Determine the [x, y] coordinate at the center of the cell enclosing the given text.  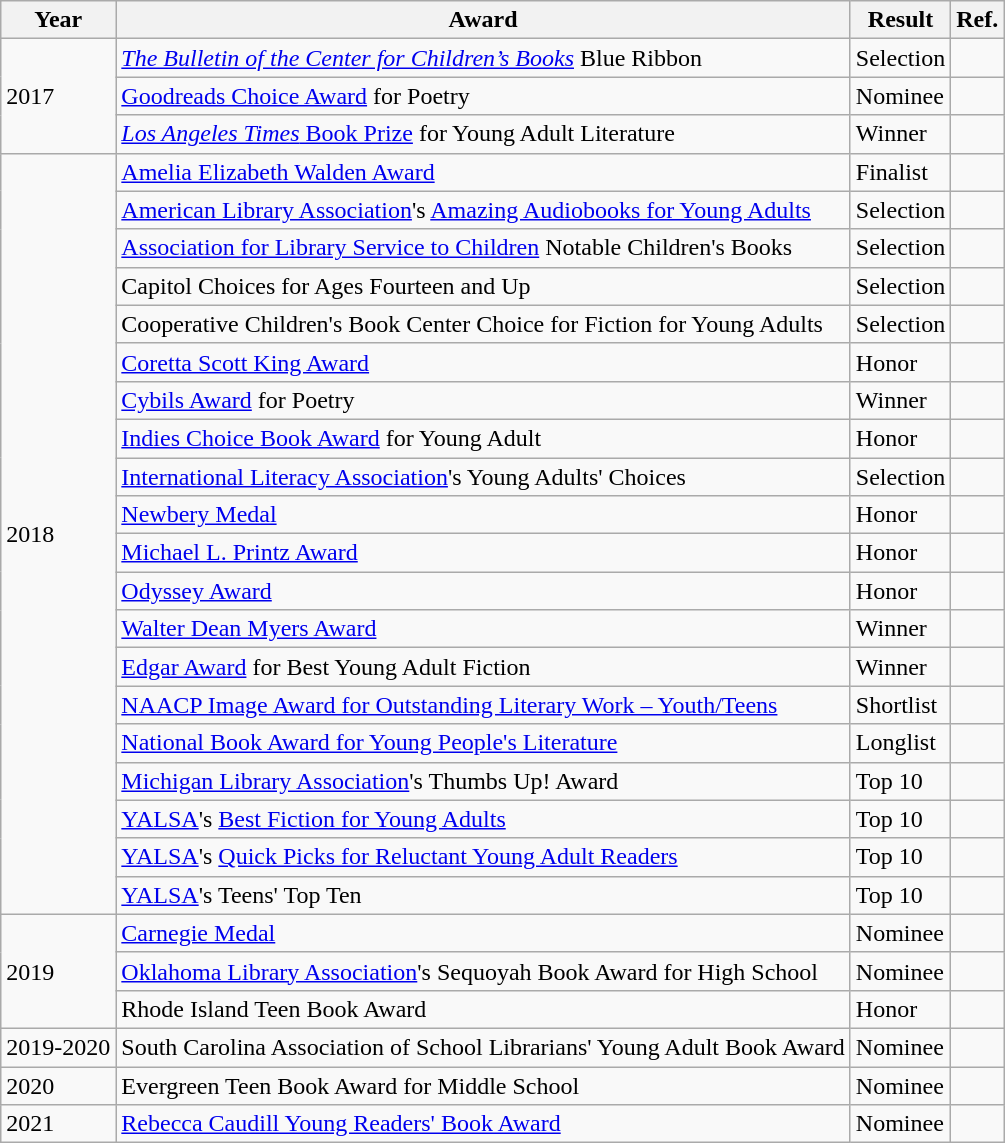
Cybils Award for Poetry [484, 400]
Rhode Island Teen Book Award [484, 1009]
2020 [58, 1085]
Evergreen Teen Book Award for Middle School [484, 1085]
Result [900, 20]
Amelia Elizabeth Walden Award [484, 172]
Rebecca Caudill Young Readers' Book Award [484, 1124]
Ref. [978, 20]
Award [484, 20]
NAACP Image Award for Outstanding Literary Work – Youth/Teens [484, 705]
2017 [58, 96]
YALSA's Quick Picks for Reluctant Young Adult Readers [484, 857]
Cooperative Children's Book Center Choice for Fiction for Young Adults [484, 324]
Year [58, 20]
Michael L. Printz Award [484, 553]
Odyssey Award [484, 591]
South Carolina Association of School Librarians' Young Adult Book Award [484, 1047]
International Literacy Association's Young Adults' Choices [484, 477]
Longlist [900, 743]
Finalist [900, 172]
Shortlist [900, 705]
YALSA's Best Fiction for Young Adults [484, 819]
2019 [58, 971]
Newbery Medal [484, 515]
Carnegie Medal [484, 933]
Coretta Scott King Award [484, 362]
2018 [58, 534]
2021 [58, 1124]
Capitol Choices for Ages Fourteen and Up [484, 286]
National Book Award for Young People's Literature [484, 743]
Indies Choice Book Award for Young Adult [484, 438]
Association for Library Service to Children Notable Children's Books [484, 248]
Michigan Library Association's Thumbs Up! Award [484, 781]
Goodreads Choice Award for Poetry [484, 96]
Edgar Award for Best Young Adult Fiction [484, 667]
2019-2020 [58, 1047]
Oklahoma Library Association's Sequoyah Book Award for High School [484, 971]
The Bulletin of the Center for Children’s Books Blue Ribbon [484, 58]
Los Angeles Times Book Prize for Young Adult Literature [484, 134]
American Library Association's Amazing Audiobooks for Young Adults [484, 210]
Walter Dean Myers Award [484, 629]
YALSA's Teens' Top Ten [484, 895]
